Return the (X, Y) coordinate for the center point of the cell that contains the specified text.  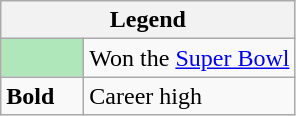
Won the Super Bowl (190, 58)
Bold (42, 96)
Career high (190, 96)
Legend (148, 20)
